Find where the given text appears and provide that cell's center as (X, Y) coordinate. 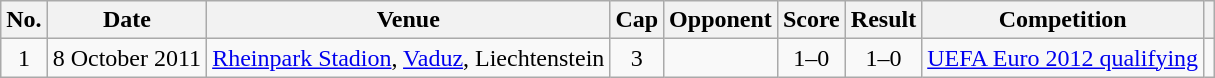
1 (24, 58)
No. (24, 20)
Result (883, 20)
Score (811, 20)
Date (126, 20)
Competition (1063, 20)
Rheinpark Stadion, Vaduz, Liechtenstein (408, 58)
8 October 2011 (126, 58)
Cap (637, 20)
Opponent (721, 20)
3 (637, 58)
UEFA Euro 2012 qualifying (1063, 58)
Venue (408, 20)
